From the cell containing the given text, extract its center point as (X, Y) coordinate. 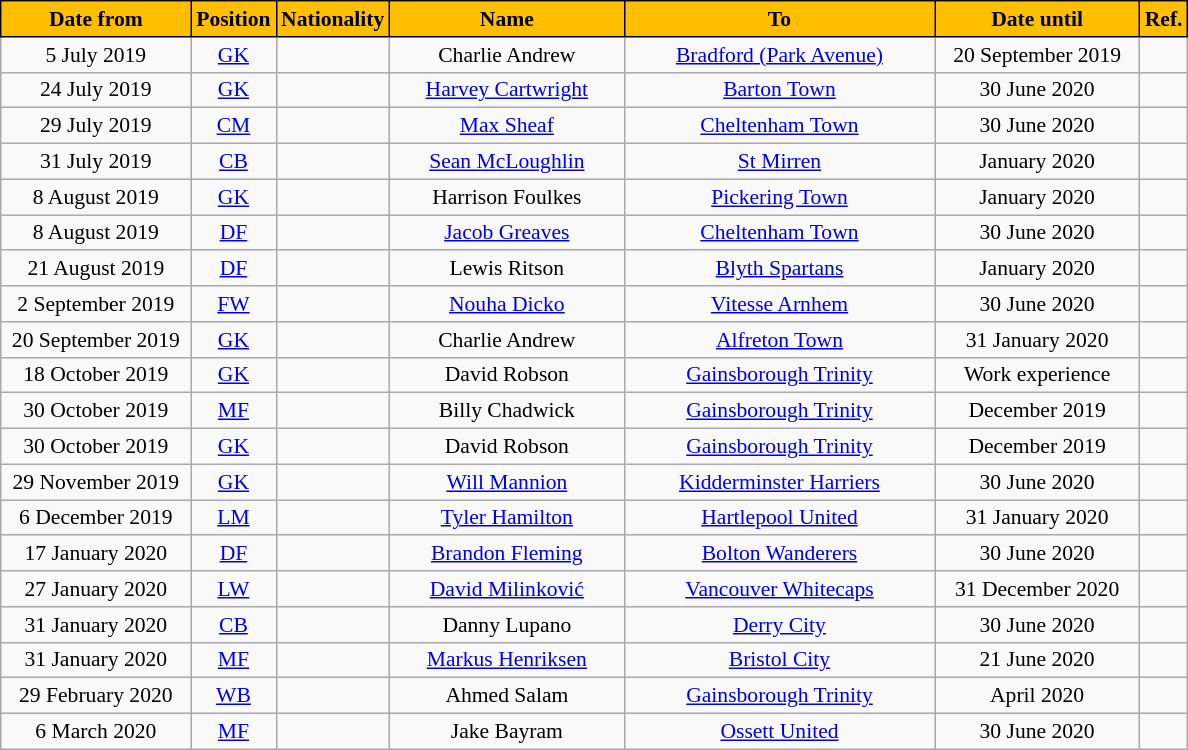
Derry City (779, 625)
29 February 2020 (96, 696)
5 July 2019 (96, 55)
Barton Town (779, 90)
29 July 2019 (96, 126)
Position (234, 19)
6 March 2020 (96, 732)
Harrison Foulkes (506, 197)
17 January 2020 (96, 554)
Ahmed Salam (506, 696)
29 November 2019 (96, 482)
Jake Bayram (506, 732)
Tyler Hamilton (506, 518)
St Mirren (779, 162)
Hartlepool United (779, 518)
27 January 2020 (96, 589)
David Milinković (506, 589)
21 June 2020 (1038, 660)
Alfreton Town (779, 340)
Brandon Fleming (506, 554)
Bristol City (779, 660)
18 October 2019 (96, 375)
WB (234, 696)
Date until (1038, 19)
31 July 2019 (96, 162)
Will Mannion (506, 482)
Work experience (1038, 375)
Jacob Greaves (506, 233)
Ossett United (779, 732)
Kidderminster Harriers (779, 482)
Name (506, 19)
Danny Lupano (506, 625)
FW (234, 304)
Vitesse Arnhem (779, 304)
Bolton Wanderers (779, 554)
Nouha Dicko (506, 304)
Harvey Cartwright (506, 90)
Nationality (332, 19)
Bradford (Park Avenue) (779, 55)
24 July 2019 (96, 90)
To (779, 19)
6 December 2019 (96, 518)
Markus Henriksen (506, 660)
21 August 2019 (96, 269)
April 2020 (1038, 696)
2 September 2019 (96, 304)
LW (234, 589)
Blyth Spartans (779, 269)
Billy Chadwick (506, 411)
LM (234, 518)
Max Sheaf (506, 126)
Sean McLoughlin (506, 162)
Vancouver Whitecaps (779, 589)
Date from (96, 19)
CM (234, 126)
31 December 2020 (1038, 589)
Ref. (1164, 19)
Pickering Town (779, 197)
Lewis Ritson (506, 269)
